Determine the [x, y] coordinate at the center of the cell enclosing the given text.  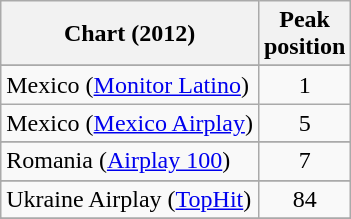
Romania (Airplay 100) [130, 161]
Peakposition [304, 34]
Mexico (Mexico Airplay) [130, 123]
Chart (2012) [130, 34]
Ukraine Airplay (TopHit) [130, 199]
7 [304, 161]
5 [304, 123]
Mexico (Monitor Latino) [130, 85]
84 [304, 199]
1 [304, 85]
